Find where the given text appears and provide that cell's center as (X, Y) coordinate. 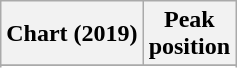
Chart (2019) (72, 34)
Peakposition (189, 34)
